Determine the [x, y] coordinate at the center of the cell enclosing the given text.  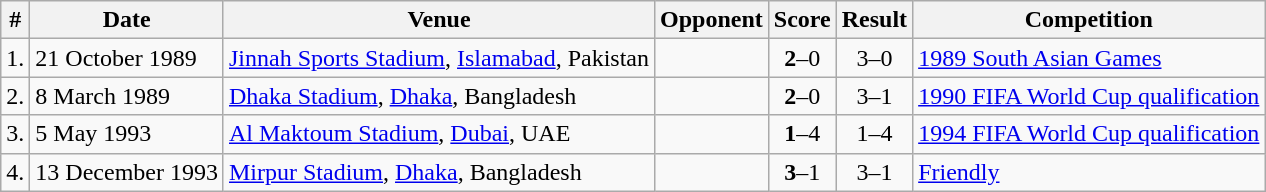
Friendly [1089, 172]
1. [16, 58]
Score [802, 20]
Al Maktoum Stadium, Dubai, UAE [438, 134]
Venue [438, 20]
3–0 [874, 58]
1994 FIFA World Cup qualification [1089, 134]
2. [16, 96]
Mirpur Stadium, Dhaka, Bangladesh [438, 172]
Opponent [712, 20]
3. [16, 134]
1989 South Asian Games [1089, 58]
1990 FIFA World Cup qualification [1089, 96]
13 December 1993 [127, 172]
Dhaka Stadium, Dhaka, Bangladesh [438, 96]
5 May 1993 [127, 134]
# [16, 20]
4. [16, 172]
8 March 1989 [127, 96]
Jinnah Sports Stadium, Islamabad, Pakistan [438, 58]
Result [874, 20]
Competition [1089, 20]
Date [127, 20]
21 October 1989 [127, 58]
